Extract the (x, y) coordinate from the center of the cell holding the provided text.  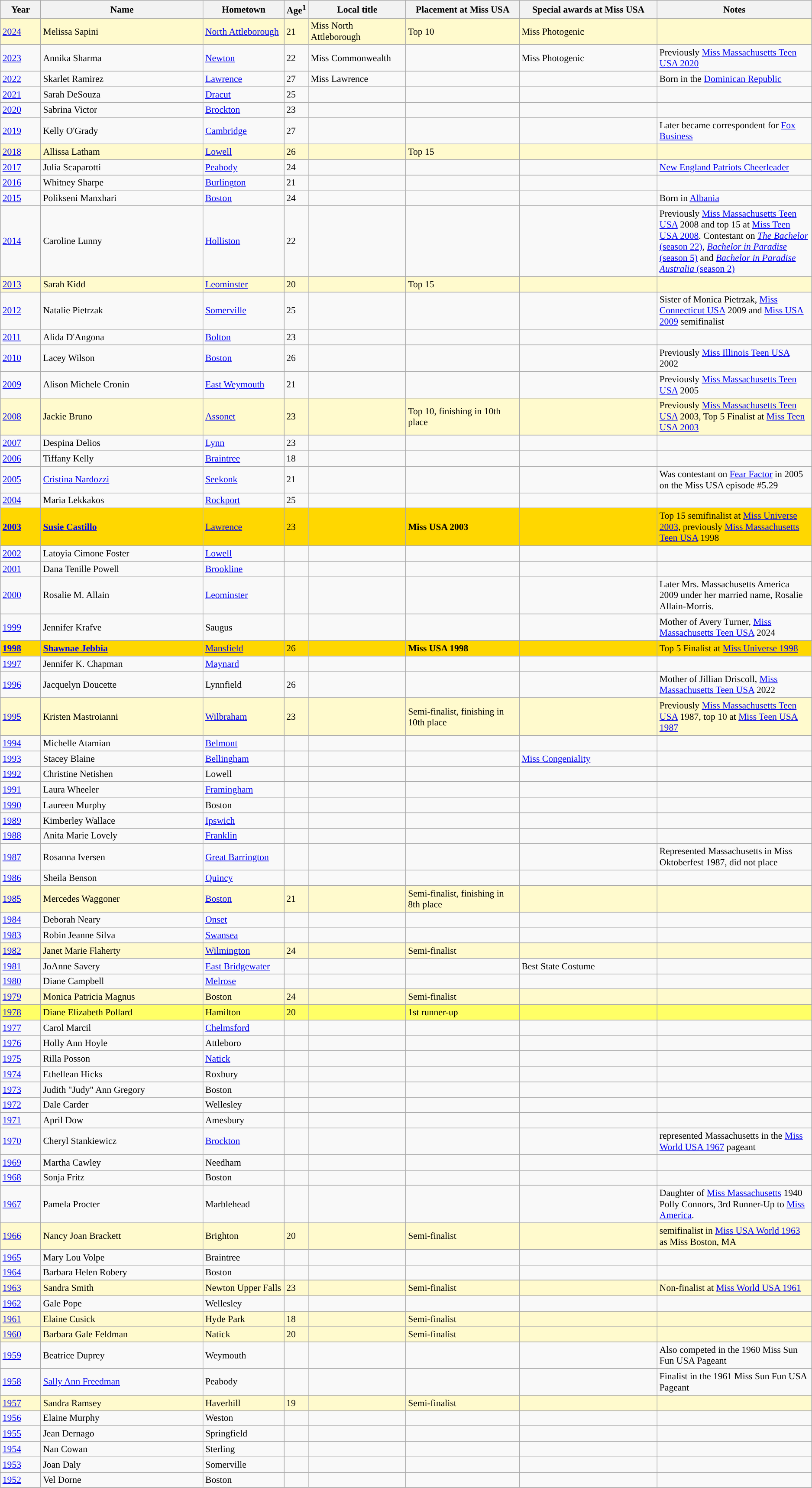
1998 (21, 649)
Hyde Park (243, 1319)
East Bridgewater (243, 966)
Cheryl Stankiewicz (122, 1141)
Pamela Procter (122, 1205)
2015 (21, 198)
Top 5 Finalist at Miss Universe 1998 (734, 649)
New England Patriots Cheerleader (734, 167)
Mansfield (243, 649)
Elaine Murphy (122, 1418)
Non-finalist at Miss World USA 1961 (734, 1288)
Marblehead (243, 1205)
Lynn (243, 443)
1980 (21, 981)
Alida D'Angona (122, 338)
1983 (21, 936)
1st runner-up (463, 1013)
Amesbury (243, 1121)
1999 (21, 627)
Later Mrs. Massachusetts America 2009 under her married name, Rosalie Allain-Morris. (734, 595)
Mother of Jillian Driscoll, Miss Massachusetts Teen USA 2022 (734, 685)
Martha Cawley (122, 1163)
1965 (21, 1257)
19 (296, 1403)
2021 (21, 94)
Vel Dorne (122, 1480)
Rosanna Iversen (122, 857)
Beatrice Duprey (122, 1355)
Jean Dernago (122, 1434)
Mother of Avery Turner, Miss Massachusetts Teen USA 2024 (734, 627)
Wilbraham (243, 717)
2018 (21, 152)
Weymouth (243, 1355)
2000 (21, 595)
Notes (734, 10)
Needham (243, 1163)
Christine Netishen (122, 774)
Top 15 semifinalist at Miss Universe 2003, previously Miss Massachusetts Teen USA 1998 (734, 527)
Rockport (243, 500)
2019 (21, 131)
Mary Lou Volpe (122, 1257)
1989 (21, 821)
2017 (21, 167)
2012 (21, 311)
1958 (21, 1382)
Nan Cowan (122, 1449)
Barbara Gale Feldman (122, 1335)
Despina Delios (122, 443)
Judith "Judy" Ann Gregory (122, 1090)
1960 (21, 1335)
1986 (21, 878)
Bolton (243, 338)
Janet Marie Flaherty (122, 951)
Jacquelyn Doucette (122, 685)
1956 (21, 1418)
Brookline (243, 569)
Jackie Bruno (122, 417)
semifinalist in Miss USA World 1963 as Miss Boston, MA (734, 1237)
Robin Jeanne Silva (122, 936)
1979 (21, 997)
1953 (21, 1465)
Alison Michele Cronin (122, 385)
April Dow (122, 1121)
Semi-finalist, finishing in 8th place (463, 899)
Kristen Mastroianni (122, 717)
2013 (21, 284)
1964 (21, 1273)
1994 (21, 744)
1996 (21, 685)
Jennifer K. Chapman (122, 664)
1967 (21, 1205)
2001 (21, 569)
Monica Patricia Magnus (122, 997)
Hamilton (243, 1013)
Onset (243, 920)
Julia Scaparotti (122, 167)
Best State Costume (588, 966)
Joan Daly (122, 1465)
Attleboro (243, 1043)
Dale Carder (122, 1105)
Natalie Pietrzak (122, 311)
Born in the Dominican Republic (734, 79)
Polikseni Manxhari (122, 198)
Dracut (243, 94)
2003 (21, 527)
2008 (21, 417)
1954 (21, 1449)
2004 (21, 500)
1976 (21, 1043)
Holliston (243, 241)
Brighton (243, 1237)
Belmont (243, 744)
Lynnfield (243, 685)
Semi-finalist, finishing in 10th place (463, 717)
1990 (21, 805)
Quincy (243, 878)
2020 (21, 110)
2024 (21, 31)
Elaine Cusick (122, 1319)
Weston (243, 1418)
Gale Pope (122, 1304)
1968 (21, 1178)
1995 (21, 717)
Anita Marie Lovely (122, 836)
1975 (21, 1059)
Ethellean Hicks (122, 1074)
Special awards at Miss USA (588, 10)
1961 (21, 1319)
1955 (21, 1434)
Miss Congeniality (588, 759)
Allissa Latham (122, 152)
2005 (21, 479)
North Attleborough (243, 31)
Dana Tenille Powell (122, 569)
Diane Campbell (122, 981)
Top 10 (463, 31)
Miss USA 1998 (463, 649)
Rosalie M. Allain (122, 595)
Age1 (296, 10)
Caroline Lunny (122, 241)
Name (122, 10)
Carol Marcil (122, 1028)
Maria Lekkakos (122, 500)
Newton Upper Falls (243, 1288)
1970 (21, 1141)
2016 (21, 183)
Kelly O'Grady (122, 131)
Year (21, 10)
Barbara Helen Robery (122, 1273)
Daughter of Miss Massachusetts 1940 Polly Connors, 3rd Runner-Up to Miss America. (734, 1205)
Holly Ann Hoyle (122, 1043)
Laura Wheeler (122, 790)
Susie Castillo (122, 527)
1987 (21, 857)
1988 (21, 836)
Sarah DeSouza (122, 94)
Cristina Nardozzi (122, 479)
Melissa Sapini (122, 31)
Sister of Monica Pietrzak, Miss Connecticut USA 2009 and Miss USA 2009 semifinalist (734, 311)
1977 (21, 1028)
Mercedes Waggoner (122, 899)
Laureen Murphy (122, 805)
Previously Miss Massachusetts Teen USA 2005 (734, 385)
2007 (21, 443)
1992 (21, 774)
Swansea (243, 936)
1997 (21, 664)
Previously Miss Illinois Teen USA 2002 (734, 358)
Haverhill (243, 1403)
1984 (21, 920)
1962 (21, 1304)
Latoyia Cimone Foster (122, 554)
Previously Miss Massachusetts Teen USA 2003, Top 5 Finalist at Miss Teen USA 2003 (734, 417)
1972 (21, 1105)
Miss Commonwealth (357, 58)
Deborah Neary (122, 920)
Miss North Attleborough (357, 31)
1981 (21, 966)
Lacey Wilson (122, 358)
Sonja Fritz (122, 1178)
Whitney Sharpe (122, 183)
Assonet (243, 417)
Melrose (243, 981)
2014 (21, 241)
Springfield (243, 1434)
2023 (21, 58)
JoAnne Savery (122, 966)
2009 (21, 385)
Miss USA 2003 (463, 527)
Framingham (243, 790)
1957 (21, 1403)
Wilmington (243, 951)
Seekonk (243, 479)
1959 (21, 1355)
1991 (21, 790)
Rilla Posson (122, 1059)
1952 (21, 1480)
Roxbury (243, 1074)
Top 10, finishing in 10th place (463, 417)
Diane Elizabeth Pollard (122, 1013)
2011 (21, 338)
2010 (21, 358)
Burlington (243, 183)
Tiffany Kelly (122, 459)
Previously Miss Massachusetts Teen USA 1987, top 10 at Miss Teen USA 1987 (734, 717)
Previously Miss Massachusetts Teen USA 2020 (734, 58)
Born in Albania (734, 198)
Also competed in the 1960 Miss Sun Fun USA Pageant (734, 1355)
Annika Sharma (122, 58)
Jennifer Krafve (122, 627)
1963 (21, 1288)
1993 (21, 759)
represented Massachusetts in the Miss World USA 1967 pageant (734, 1141)
2002 (21, 554)
Nancy Joan Brackett (122, 1237)
Shawnae Jebbia (122, 649)
Finalist in the 1961 Miss Sun Fun USA Pageant (734, 1382)
Hometown (243, 10)
Ipswich (243, 821)
1966 (21, 1237)
East Weymouth (243, 385)
Was contestant on Fear Factor in 2005 on the Miss USA episode #5.29 (734, 479)
1982 (21, 951)
Skarlet Ramirez (122, 79)
Michelle Atamian (122, 744)
Saugus (243, 627)
Later became correspondent for Fox Business (734, 131)
Represented Massachusetts in Miss Oktoberfest 1987, did not place (734, 857)
Placement at Miss USA (463, 10)
Sterling (243, 1449)
Miss Lawrence (357, 79)
Kimberley Wallace (122, 821)
Maynard (243, 664)
Sabrina Victor (122, 110)
Chelmsford (243, 1028)
Newton (243, 58)
1973 (21, 1090)
Sandra Smith (122, 1288)
1971 (21, 1121)
1969 (21, 1163)
Great Barrington (243, 857)
Franklin (243, 836)
Stacey Blaine (122, 759)
Cambridge (243, 131)
1978 (21, 1013)
2022 (21, 79)
Local title (357, 10)
Sally Ann Freedman (122, 1382)
1974 (21, 1074)
Bellingham (243, 759)
Sheila Benson (122, 878)
Sandra Ramsey (122, 1403)
Sarah Kidd (122, 284)
2006 (21, 459)
1985 (21, 899)
